Find where the given text appears and provide that cell's center as (x, y) coordinate. 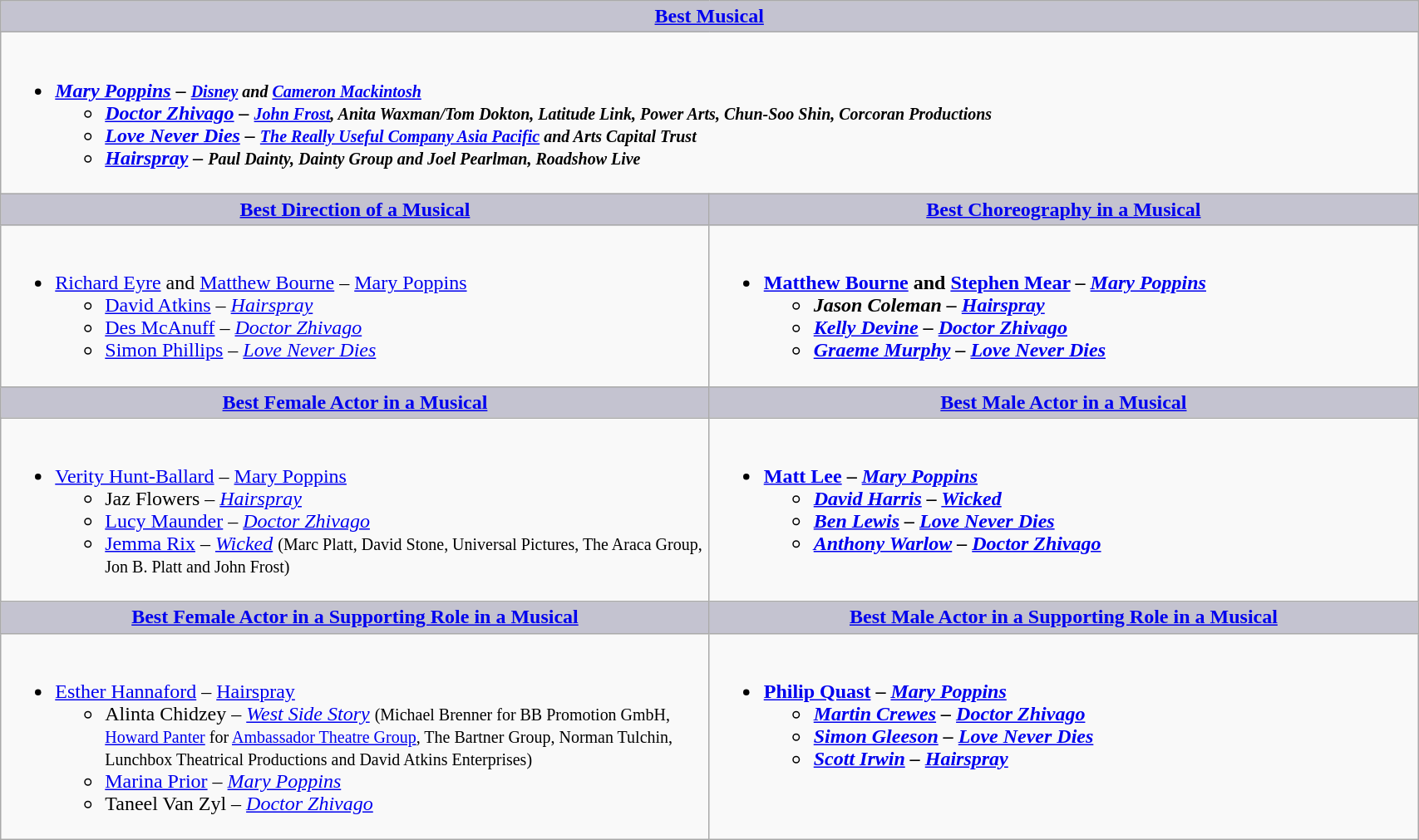
Best Male Actor in a Musical (1063, 402)
Best Choreography in a Musical (1063, 209)
Philip Quast – Mary PoppinsMartin Crewes – Doctor ZhivagoSimon Gleeson – Love Never DiesScott Irwin – Hairspray (1063, 736)
Best Musical (710, 17)
Matt Lee – Mary PoppinsDavid Harris – WickedBen Lewis – Love Never DiesAnthony Warlow – Doctor Zhivago (1063, 510)
Best Male Actor in a Supporting Role in a Musical (1063, 617)
Best Female Actor in a Supporting Role in a Musical (355, 617)
Best Direction of a Musical (355, 209)
Best Female Actor in a Musical (355, 402)
Richard Eyre and Matthew Bourne – Mary PoppinsDavid Atkins – HairsprayDes McAnuff – Doctor ZhivagoSimon Phillips – Love Never Dies (355, 306)
Matthew Bourne and Stephen Mear – Mary PoppinsJason Coleman – HairsprayKelly Devine – Doctor ZhivagoGraeme Murphy – Love Never Dies (1063, 306)
